Find where the given text appears and provide that cell's center as (X, Y) coordinate. 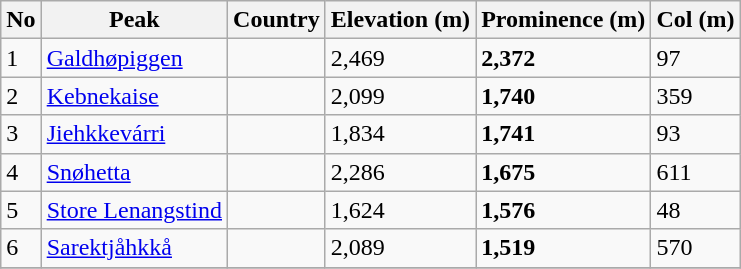
2 (21, 96)
1,834 (400, 134)
Sarektjåhkkå (134, 248)
3 (21, 134)
48 (696, 210)
Kebnekaise (134, 96)
2,099 (400, 96)
2,089 (400, 248)
359 (696, 96)
Galdhøpiggen (134, 58)
93 (696, 134)
2,469 (400, 58)
1,624 (400, 210)
1,741 (564, 134)
97 (696, 58)
No (21, 20)
Col (m) (696, 20)
2,286 (400, 172)
5 (21, 210)
Elevation (m) (400, 20)
570 (696, 248)
1,519 (564, 248)
1,740 (564, 96)
Country (277, 20)
Peak (134, 20)
611 (696, 172)
1,675 (564, 172)
1,576 (564, 210)
4 (21, 172)
Prominence (m) (564, 20)
Jiehkkevárri (134, 134)
2,372 (564, 58)
1 (21, 58)
Snøhetta (134, 172)
6 (21, 248)
Store Lenangstind (134, 210)
